Search for the cell housing the specified text and yield its [x, y] center coordinate. 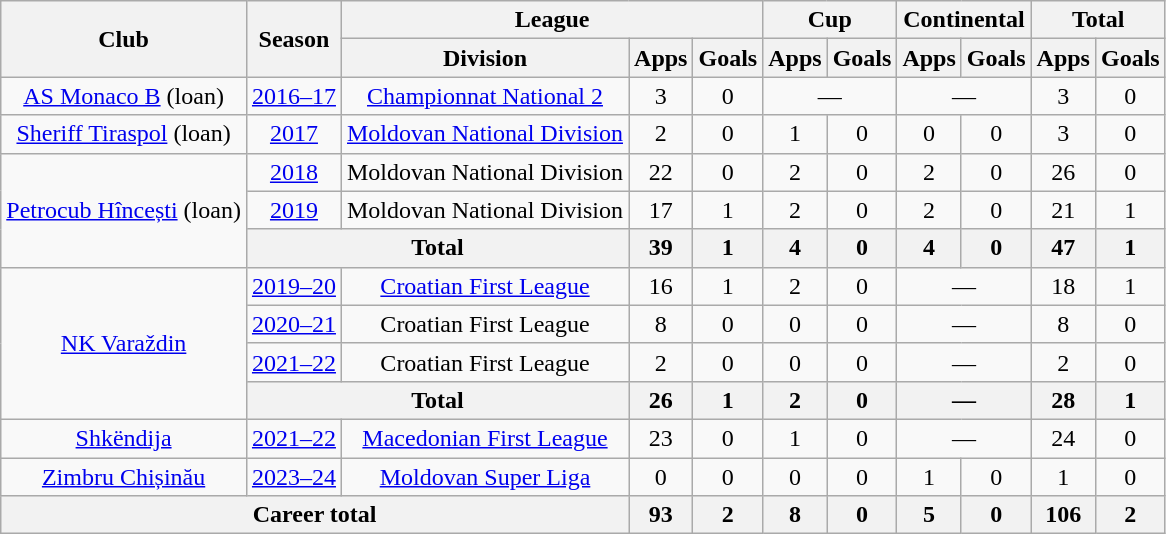
17 [661, 210]
Petrocub Hîncești (loan) [124, 210]
2023–24 [294, 477]
2019–20 [294, 286]
Sheriff Tiraspol (loan) [124, 134]
Championnat National 2 [484, 96]
2020–21 [294, 324]
AS Monaco B (loan) [124, 96]
24 [1063, 438]
22 [661, 172]
Club [124, 39]
Continental [964, 20]
2016–17 [294, 96]
28 [1063, 400]
Division [484, 58]
93 [661, 515]
Macedonian First League [484, 438]
2019 [294, 210]
Season [294, 39]
Shkëndija [124, 438]
Moldovan Super Liga [484, 477]
2017 [294, 134]
5 [929, 515]
Cup [830, 20]
47 [1063, 248]
Zimbru Chișinău [124, 477]
Career total [315, 515]
21 [1063, 210]
23 [661, 438]
18 [1063, 286]
League [552, 20]
2018 [294, 172]
NK Varaždin [124, 343]
106 [1063, 515]
16 [661, 286]
39 [661, 248]
